For the text-containing cell, return its midpoint in [X, Y] coordinate format. 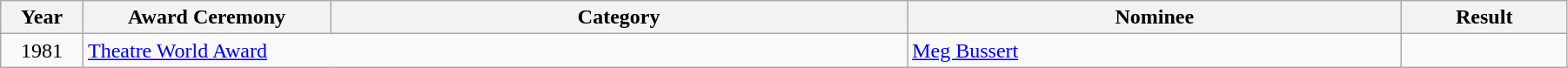
Theatre World Award [494, 51]
1981 [42, 51]
Award Ceremony [206, 17]
Year [42, 17]
Meg Bussert [1155, 51]
Category [620, 17]
Nominee [1155, 17]
Result [1484, 17]
